Extract the [X, Y] coordinate from the center of the cell holding the provided text.  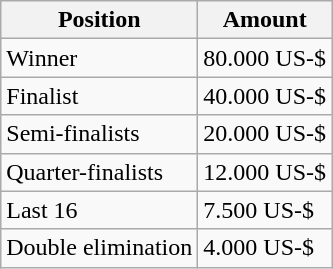
80.000 US-$ [265, 58]
Semi-finalists [100, 134]
Double elimination [100, 248]
Position [100, 20]
20.000 US-$ [265, 134]
Finalist [100, 96]
Quarter-finalists [100, 172]
Last 16 [100, 210]
40.000 US-$ [265, 96]
7.500 US-$ [265, 210]
Winner [100, 58]
4.000 US-$ [265, 248]
Amount [265, 20]
12.000 US-$ [265, 172]
